Scan for the cell matching the given text and deliver its (X, Y) coordinate at center. 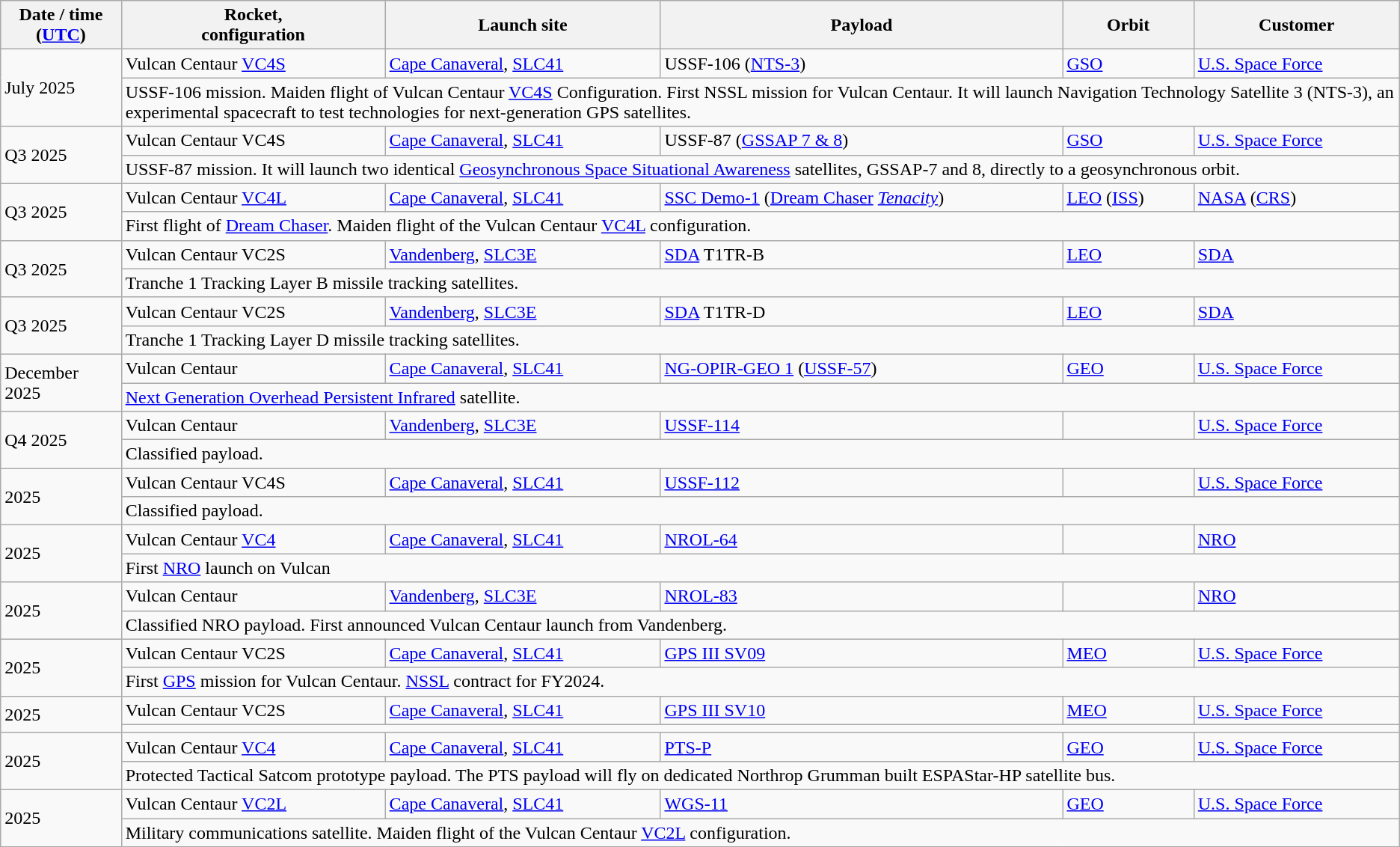
Vulcan Centaur VC2L (253, 804)
USSF-106 (NTS-3) (862, 64)
NROL-64 (862, 539)
Vulcan Centaur VC4L (253, 198)
SDA T1TR-D (862, 311)
December 2025 (61, 382)
NG-OPIR-GEO 1 (USSF-57) (862, 368)
SDA T1TR-B (862, 254)
GPS III SV10 (862, 710)
Payload (862, 25)
Launch site (523, 25)
First flight of Dream Chaser. Maiden flight of the Vulcan Centaur VC4L configuration. (760, 226)
Customer (1297, 25)
Date / time (UTC) (61, 25)
LEO (ISS) (1128, 198)
Protected Tactical Satcom prototype payload. The PTS payload will fly on dedicated Northrop Grumman built ESPAStar-HP satellite bus. (760, 775)
Military communications satellite. Maiden flight of the Vulcan Centaur VC2L configuration. (760, 833)
GPS III SV09 (862, 653)
WGS-11 (862, 804)
PTS-P (862, 747)
Q4 2025 (61, 440)
First GPS mission for Vulcan Centaur. NSSL contract for FY2024. (760, 682)
Rocket, configuration (253, 25)
Next Generation Overhead Persistent Infrared satellite. (760, 397)
Tranche 1 Tracking Layer B missile tracking satellites. (760, 283)
Tranche 1 Tracking Layer D missile tracking satellites. (760, 340)
USSF-114 (862, 426)
USSF-87 (GSSAP 7 & 8) (862, 141)
Orbit (1128, 25)
NROL-83 (862, 596)
SSC Demo-1 (Dream Chaser Tenacity) (862, 198)
NASA (CRS) (1297, 198)
USSF-112 (862, 483)
First NRO launch on Vulcan (760, 568)
July 2025 (61, 88)
Classified NRO payload. First announced Vulcan Centaur launch from Vandenberg. (760, 625)
